Search for the cell housing the specified text and yield its [x, y] center coordinate. 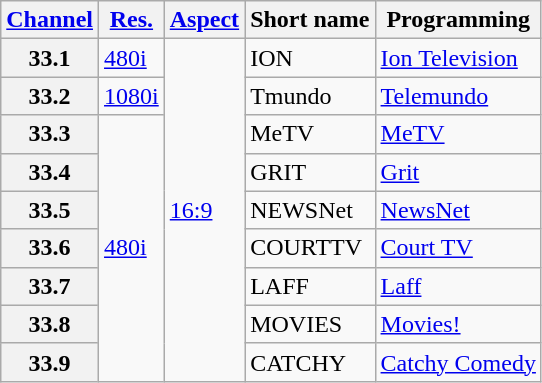
Short name [310, 20]
Channel [50, 20]
16:9 [204, 210]
Telemundo [458, 96]
Grit [458, 172]
33.3 [50, 134]
33.1 [50, 58]
Laff [458, 286]
33.8 [50, 324]
Aspect [204, 20]
Court TV [458, 248]
GRIT [310, 172]
1080i [132, 96]
Tmundo [310, 96]
ION [310, 58]
NewsNet [458, 210]
LAFF [310, 286]
COURTTV [310, 248]
33.5 [50, 210]
Programming [458, 20]
33.2 [50, 96]
MOVIES [310, 324]
Movies! [458, 324]
33.4 [50, 172]
Catchy Comedy [458, 362]
Ion Television [458, 58]
33.9 [50, 362]
NEWSNet [310, 210]
CATCHY [310, 362]
Res. [132, 20]
33.7 [50, 286]
33.6 [50, 248]
